From the cell containing the given text, extract its center point as [X, Y] coordinate. 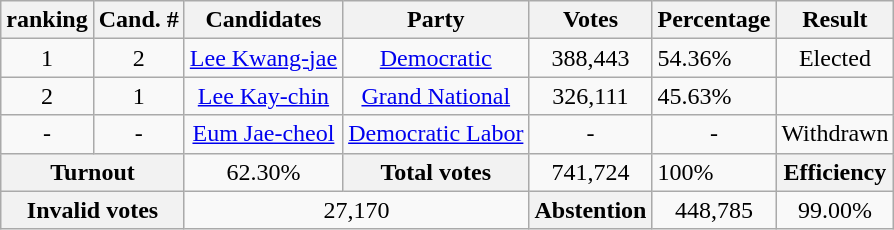
Total votes [436, 172]
Candidates [263, 20]
Elected [835, 58]
Withdrawn [835, 134]
Turnout [93, 172]
Votes [590, 20]
100% [714, 172]
326,111 [590, 96]
Cand. # [138, 20]
45.63% [714, 96]
Eum Jae-cheol [263, 134]
99.00% [835, 210]
Democratic Labor [436, 134]
Result [835, 20]
27,170 [356, 210]
54.36% [714, 58]
Percentage [714, 20]
Efficiency [835, 172]
62.30% [263, 172]
Party [436, 20]
Lee Kwang-jae [263, 58]
Grand National [436, 96]
Abstention [590, 210]
Lee Kay-chin [263, 96]
448,785 [714, 210]
Democratic [436, 58]
ranking [47, 20]
Invalid votes [93, 210]
741,724 [590, 172]
388,443 [590, 58]
